Identify which cell holds the provided text, then report its (x, y) central coordinate. 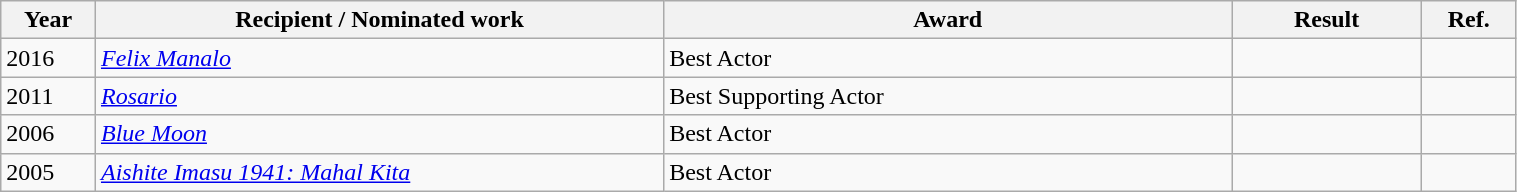
2005 (48, 172)
2011 (48, 96)
Ref. (1468, 20)
Result (1326, 20)
Best Supporting Actor (948, 96)
Year (48, 20)
Recipient / Nominated work (379, 20)
2006 (48, 134)
Aishite Imasu 1941: Mahal Kita (379, 172)
Felix Manalo (379, 58)
Rosario (379, 96)
2016 (48, 58)
Blue Moon (379, 134)
Award (948, 20)
